Output the (X, Y) coordinate of the center of the cell containing the given text.  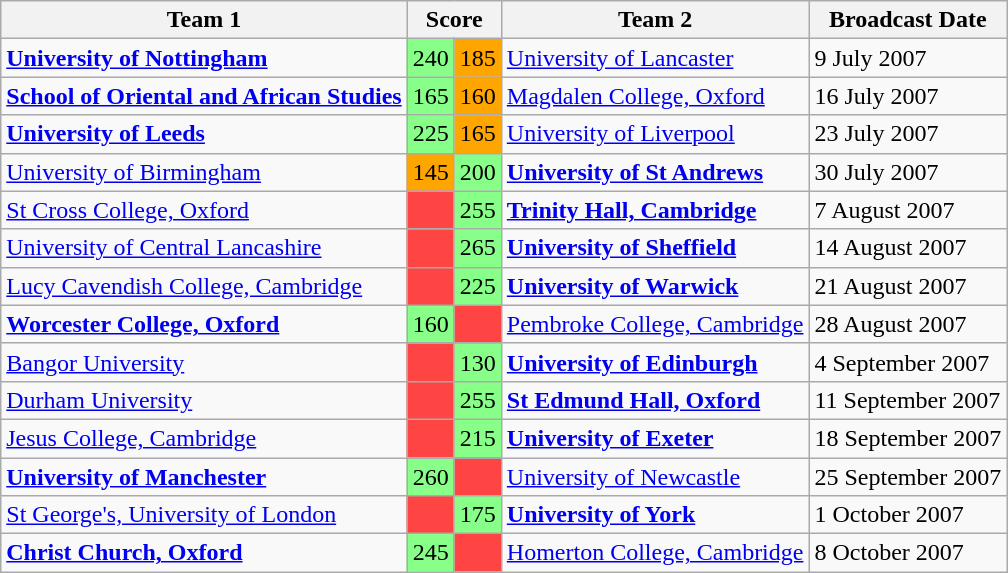
130 (478, 362)
240 (430, 58)
St George's, University of London (204, 515)
8 October 2007 (908, 553)
Magdalen College, Oxford (655, 96)
Jesus College, Cambridge (204, 438)
265 (478, 248)
School of Oriental and African Studies (204, 96)
University of Central Lancashire (204, 248)
University of Lancaster (655, 58)
200 (478, 172)
Broadcast Date (908, 20)
145 (430, 172)
University of Manchester (204, 477)
St Cross College, Oxford (204, 210)
1 October 2007 (908, 515)
St Edmund Hall, Oxford (655, 400)
University of Exeter (655, 438)
Worcester College, Oxford (204, 324)
University of York (655, 515)
Team 1 (204, 20)
Homerton College, Cambridge (655, 553)
University of St Andrews (655, 172)
Christ Church, Oxford (204, 553)
Pembroke College, Cambridge (655, 324)
11 September 2007 (908, 400)
Bangor University (204, 362)
25 September 2007 (908, 477)
185 (478, 58)
28 August 2007 (908, 324)
University of Sheffield (655, 248)
University of Liverpool (655, 134)
30 July 2007 (908, 172)
21 August 2007 (908, 286)
7 August 2007 (908, 210)
University of Birmingham (204, 172)
14 August 2007 (908, 248)
260 (430, 477)
University of Leeds (204, 134)
Score (454, 20)
University of Newcastle (655, 477)
9 July 2007 (908, 58)
University of Edinburgh (655, 362)
18 September 2007 (908, 438)
University of Warwick (655, 286)
Lucy Cavendish College, Cambridge (204, 286)
University of Nottingham (204, 58)
Trinity Hall, Cambridge (655, 210)
23 July 2007 (908, 134)
215 (478, 438)
16 July 2007 (908, 96)
4 September 2007 (908, 362)
Team 2 (655, 20)
Durham University (204, 400)
175 (478, 515)
245 (430, 553)
